Provide the (x, y) coordinate of the cell's center where the given text is located.  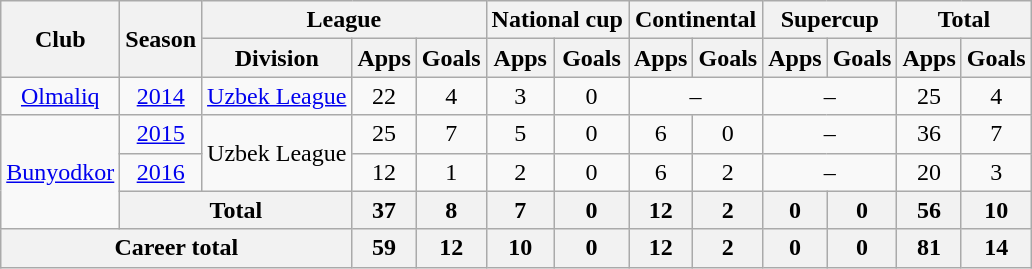
2015 (161, 134)
5 (520, 134)
Olmaliq (60, 96)
1 (451, 172)
37 (384, 210)
56 (929, 210)
Supercup (830, 20)
League (344, 20)
59 (384, 248)
36 (929, 134)
Bunyodkor (60, 172)
14 (996, 248)
81 (929, 248)
National cup (557, 20)
8 (451, 210)
Continental (695, 20)
22 (384, 96)
Career total (176, 248)
20 (929, 172)
Club (60, 39)
Season (161, 39)
Division (277, 58)
2014 (161, 96)
2016 (161, 172)
